Provide the [X, Y] coordinate of the cell's center where the given text is located.  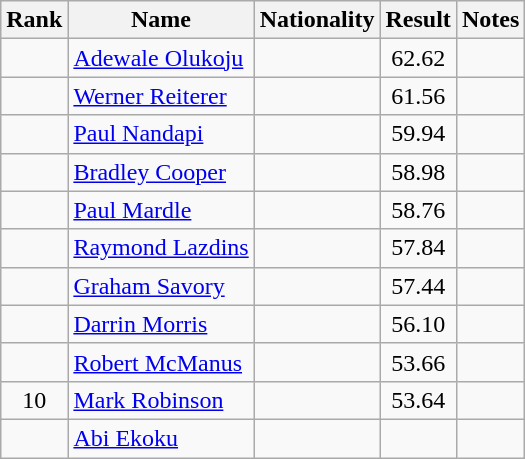
Bradley Cooper [161, 172]
Paul Nandapi [161, 134]
57.84 [418, 248]
59.94 [418, 134]
62.62 [418, 58]
53.64 [418, 400]
Rank [34, 20]
Werner Reiterer [161, 96]
Robert McManus [161, 362]
Name [161, 20]
56.10 [418, 324]
10 [34, 400]
Adewale Olukoju [161, 58]
Result [418, 20]
58.76 [418, 210]
Darrin Morris [161, 324]
Abi Ekoku [161, 438]
Notes [490, 20]
Graham Savory [161, 286]
57.44 [418, 286]
Nationality [317, 20]
53.66 [418, 362]
Raymond Lazdins [161, 248]
58.98 [418, 172]
Paul Mardle [161, 210]
Mark Robinson [161, 400]
61.56 [418, 96]
